Provide the [x, y] coordinate of the cell's center where the given text is located.  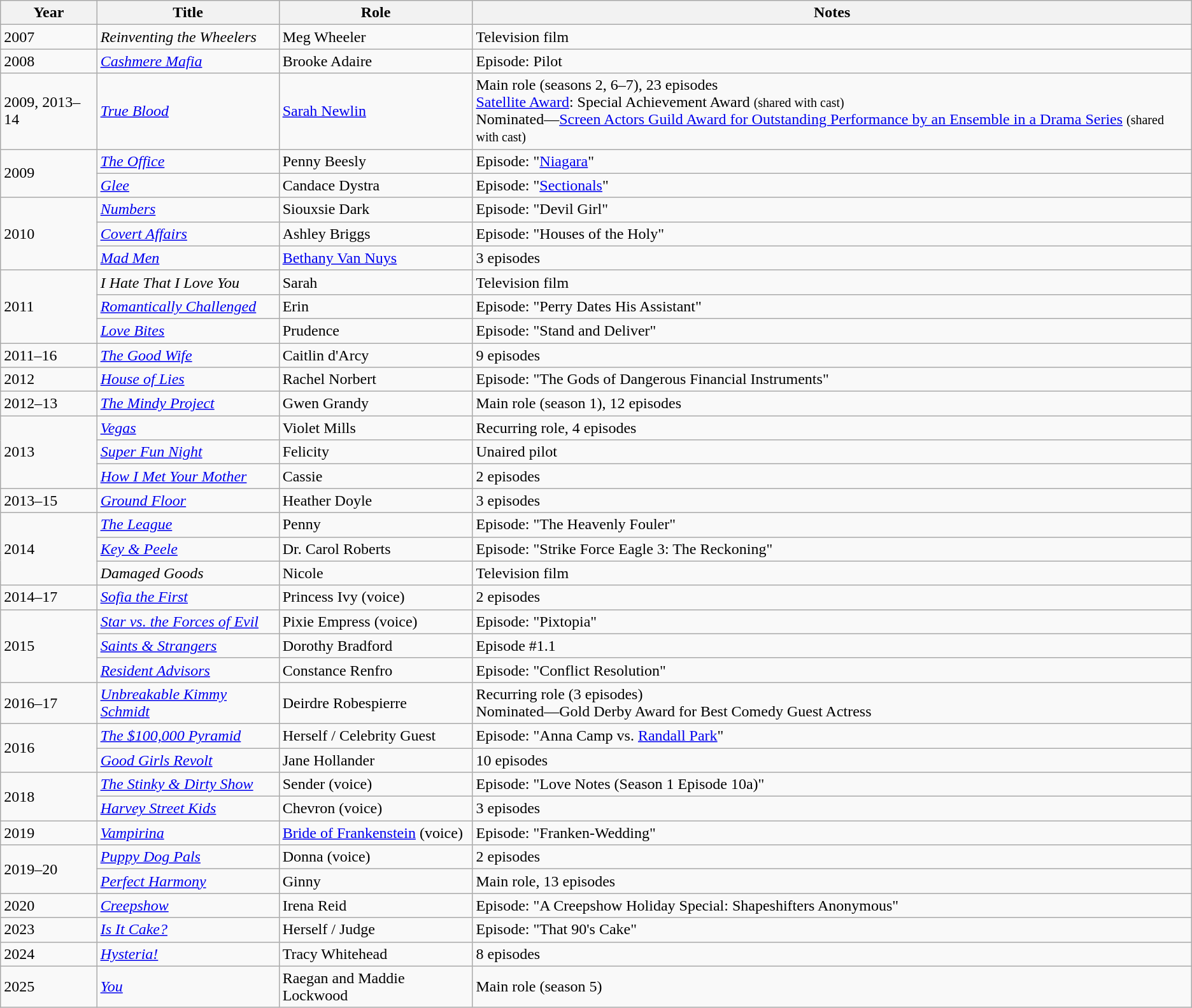
9 episodes [832, 355]
Notes [832, 13]
The Good Wife [188, 355]
Year [48, 13]
2011 [48, 306]
2012 [48, 380]
8 episodes [832, 954]
Erin [376, 306]
2013 [48, 452]
Numbers [188, 209]
Penny [376, 525]
Prudence [376, 330]
Episode: "Houses of the Holy" [832, 234]
Covert Affairs [188, 234]
True Blood [188, 111]
Raegan and Maddie Lockwood [376, 987]
You [188, 987]
2016 [48, 748]
Herself / Celebrity Guest [376, 735]
Episode: "Franken-Wedding" [832, 833]
Episode: Pilot [832, 61]
Recurring role (3 episodes)Nominated—Gold Derby Award for Best Comedy Guest Actress [832, 703]
2014–17 [48, 597]
2007 [48, 37]
Sarah [376, 282]
Ground Floor [188, 500]
Gwen Grandy [376, 404]
The Stinky & Dirty Show [188, 784]
Donna (voice) [376, 857]
Episode: "A Creepshow Holiday Special: Shapeshifters Anonymous" [832, 905]
2019–20 [48, 869]
Constance Renfro [376, 670]
Super Fun Night [188, 452]
Episode: "The Heavenly Fouler" [832, 525]
How I Met Your Mother [188, 476]
Mad Men [188, 258]
Hysteria! [188, 954]
Princess Ivy (voice) [376, 597]
Jane Hollander [376, 760]
Episode: "Devil Girl" [832, 209]
Episode: "Anna Camp vs. Randall Park" [832, 735]
2008 [48, 61]
Penny Beesly [376, 161]
Nicole [376, 573]
Romantically Challenged [188, 306]
2011–16 [48, 355]
Heather Doyle [376, 500]
2010 [48, 234]
Episode: "Sectionals" [832, 185]
Glee [188, 185]
Sofia the First [188, 597]
Episode: "Strike Force Eagle 3: The Reckoning" [832, 549]
Sarah Newlin [376, 111]
2019 [48, 833]
Episode #1.1 [832, 646]
Violet Mills [376, 428]
Recurring role, 4 episodes [832, 428]
Main role (season 5) [832, 987]
Episode: "Conflict Resolution" [832, 670]
Perfect Harmony [188, 881]
Siouxsie Dark [376, 209]
Main role (season 1), 12 episodes [832, 404]
The League [188, 525]
Unaired pilot [832, 452]
Episode: "Stand and Deliver" [832, 330]
Role [376, 13]
Cashmere Mafia [188, 61]
Title [188, 13]
Episode: "Pixtopia" [832, 621]
10 episodes [832, 760]
House of Lies [188, 380]
Chevron (voice) [376, 809]
Tracy Whitehead [376, 954]
Puppy Dog Pals [188, 857]
Creepshow [188, 905]
The Office [188, 161]
Meg Wheeler [376, 37]
2024 [48, 954]
The Mindy Project [188, 404]
Cassie [376, 476]
Herself / Judge [376, 930]
2025 [48, 987]
Brooke Adaire [376, 61]
Bride of Frankenstein (voice) [376, 833]
I Hate That I Love You [188, 282]
Is It Cake? [188, 930]
Caitlin d'Arcy [376, 355]
2016–17 [48, 703]
Damaged Goods [188, 573]
Episode: "Love Notes (Season 1 Episode 10a)" [832, 784]
Love Bites [188, 330]
Vampirina [188, 833]
Unbreakable Kimmy Schmidt [188, 703]
Resident Advisors [188, 670]
Sender (voice) [376, 784]
Candace Dystra [376, 185]
Rachel Norbert [376, 380]
Felicity [376, 452]
2020 [48, 905]
Good Girls Revolt [188, 760]
2013–15 [48, 500]
Saints & Strangers [188, 646]
Dr. Carol Roberts [376, 549]
Episode: "That 90's Cake" [832, 930]
Pixie Empress (voice) [376, 621]
Key & Peele [188, 549]
Deirdre Robespierre [376, 703]
2015 [48, 646]
Ginny [376, 881]
The $100,000 Pyramid [188, 735]
2009 [48, 173]
Bethany Van Nuys [376, 258]
Episode: "Perry Dates His Assistant" [832, 306]
2012–13 [48, 404]
Episode: "The Gods of Dangerous Financial Instruments" [832, 380]
2023 [48, 930]
Dorothy Bradford [376, 646]
Vegas [188, 428]
Episode: "Niagara" [832, 161]
Main role, 13 episodes [832, 881]
2018 [48, 797]
Ashley Briggs [376, 234]
2009, 2013–14 [48, 111]
Reinventing the Wheelers [188, 37]
Star vs. the Forces of Evil [188, 621]
Harvey Street Kids [188, 809]
2014 [48, 549]
Irena Reid [376, 905]
